Identify which cell holds the provided text, then report its [x, y] central coordinate. 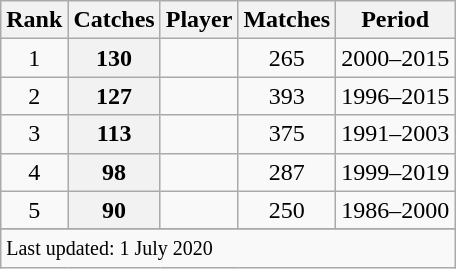
1996–2015 [396, 96]
98 [114, 172]
Rank [34, 20]
393 [287, 96]
375 [287, 134]
Matches [287, 20]
Period [396, 20]
1986–2000 [396, 210]
Catches [114, 20]
2 [34, 96]
1991–2003 [396, 134]
3 [34, 134]
113 [114, 134]
4 [34, 172]
287 [287, 172]
265 [287, 58]
127 [114, 96]
Last updated: 1 July 2020 [228, 248]
130 [114, 58]
Player [199, 20]
1999–2019 [396, 172]
1 [34, 58]
5 [34, 210]
2000–2015 [396, 58]
250 [287, 210]
90 [114, 210]
